Identify which cell holds the provided text, then report its (x, y) central coordinate. 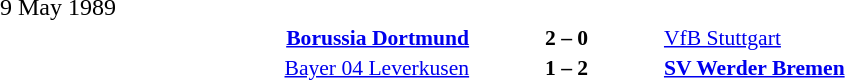
2 – 0 (566, 38)
